Detect which cell encompasses the target text, then output its (X, Y) center coordinate. 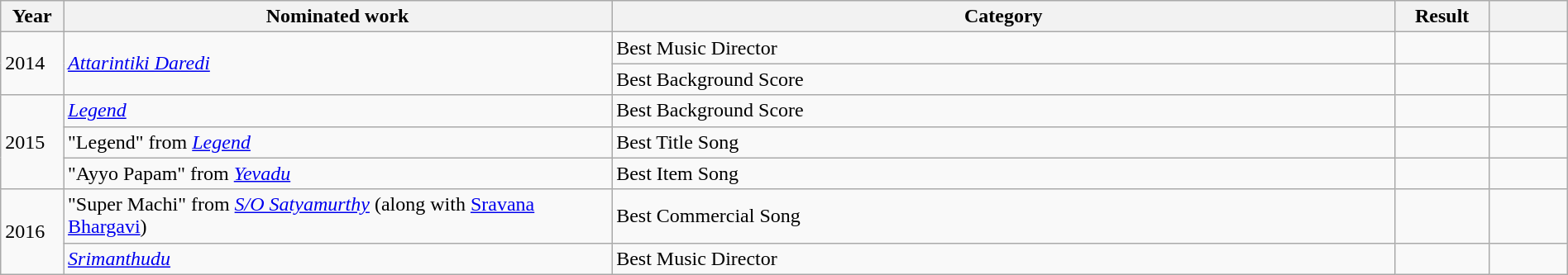
Best Title Song (1004, 142)
Legend (337, 111)
Year (32, 17)
Best Commercial Song (1004, 216)
"Ayyo Papam" from Yevadu (337, 173)
Best Item Song (1004, 173)
Nominated work (337, 17)
2014 (32, 64)
2016 (32, 231)
Result (1442, 17)
Srimanthudu (337, 258)
2015 (32, 142)
Category (1004, 17)
Attarintiki Daredi (337, 64)
"Super Machi" from S/O Satyamurthy (along with Sravana Bhargavi) (337, 216)
"Legend" from Legend (337, 142)
